Return (X, Y) of the center of cell containing provided text 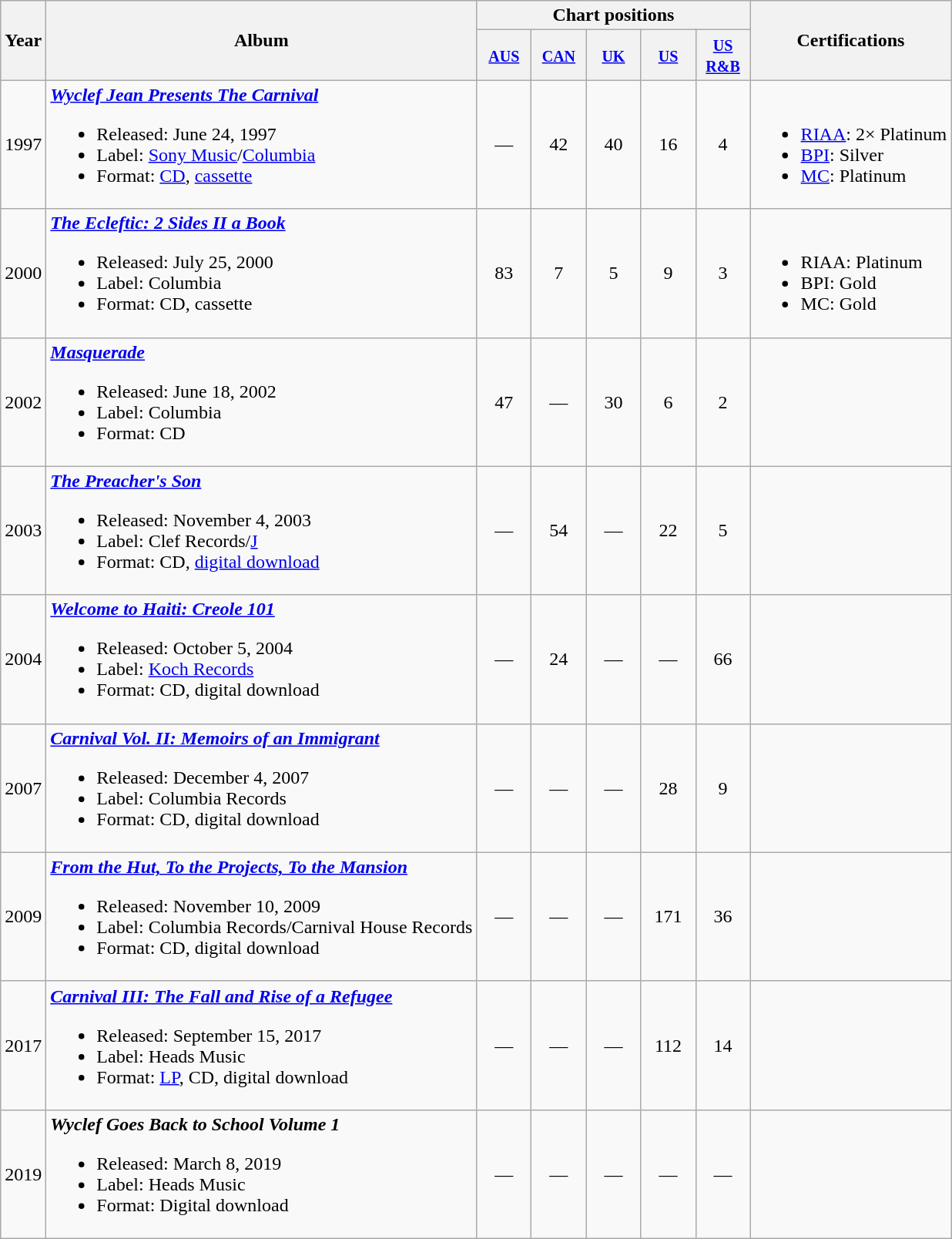
112 (669, 1045)
4 (722, 145)
83 (504, 273)
Wyclef Jean Presents The CarnivalReleased: June 24, 1997Label: Sony Music/ColumbiaFormat: CD, cassette (262, 145)
66 (722, 660)
Album (262, 40)
2000 (23, 273)
UK (613, 55)
1997 (23, 145)
The Ecleftic: 2 Sides II a BookReleased: July 25, 2000Label: ColumbiaFormat: CD, cassette (262, 273)
2004 (23, 660)
US (669, 55)
CAN (559, 55)
3 (722, 273)
7 (559, 273)
36 (722, 917)
2009 (23, 917)
2 (722, 402)
MasqueradeReleased: June 18, 2002Label: ColumbiaFormat: CD (262, 402)
Carnival Vol. II: Memoirs of an ImmigrantReleased: December 4, 2007Label: Columbia RecordsFormat: CD, digital download (262, 787)
2003 (23, 530)
2007 (23, 787)
Chart positions (613, 15)
171 (669, 917)
42 (559, 145)
Certifications (850, 40)
RIAA: 2× PlatinumBPI: SilverMC: Platinum (850, 145)
Welcome to Haiti: Creole 101Released: October 5, 2004Label: Koch RecordsFormat: CD, digital download (262, 660)
40 (613, 145)
30 (613, 402)
From the Hut, To the Projects, To the MansionReleased: November 10, 2009Label: Columbia Records/Carnival House RecordsFormat: CD, digital download (262, 917)
2002 (23, 402)
Carnival III: The Fall and Rise of a RefugeeReleased: September 15, 2017Label: Heads MusicFormat: LP, CD, digital download (262, 1045)
RIAA: PlatinumBPI: GoldMC: Gold (850, 273)
14 (722, 1045)
2019 (23, 1174)
The Preacher's SonReleased: November 4, 2003Label: Clef Records/JFormat: CD, digital download (262, 530)
22 (669, 530)
US R&B (722, 55)
Year (23, 40)
AUS (504, 55)
28 (669, 787)
47 (504, 402)
24 (559, 660)
2017 (23, 1045)
16 (669, 145)
54 (559, 530)
6 (669, 402)
Wyclef Goes Back to School Volume 1Released: March 8, 2019Label: Heads MusicFormat: Digital download (262, 1174)
